Capture the cell that displays the provided text and extract its [X, Y] central coordinate. 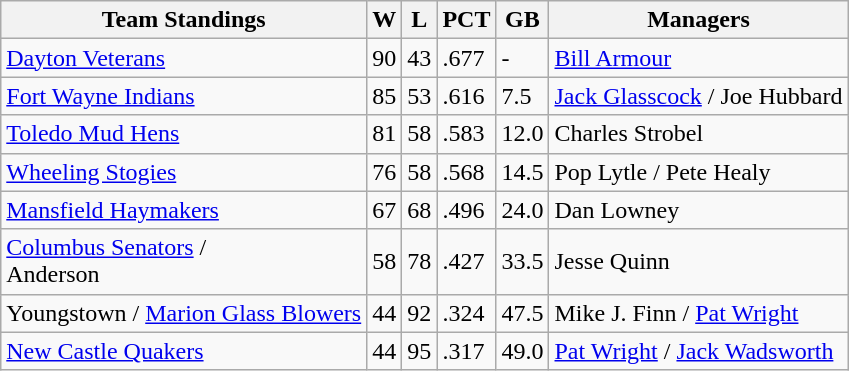
Jack Glasscock / Joe Hubbard [698, 96]
Mansfield Haymakers [184, 210]
Fort Wayne Indians [184, 96]
49.0 [522, 351]
Jesse Quinn [698, 262]
.427 [466, 262]
New Castle Quakers [184, 351]
43 [420, 58]
.616 [466, 96]
Youngstown / Marion Glass Blowers [184, 313]
95 [420, 351]
Team Standings [184, 20]
12.0 [522, 134]
92 [420, 313]
PCT [466, 20]
85 [384, 96]
Mike J. Finn / Pat Wright [698, 313]
.583 [466, 134]
Pat Wright / Jack Wadsworth [698, 351]
Dayton Veterans [184, 58]
Pop Lytle / Pete Healy [698, 172]
53 [420, 96]
14.5 [522, 172]
33.5 [522, 262]
7.5 [522, 96]
68 [420, 210]
Dan Lowney [698, 210]
.324 [466, 313]
67 [384, 210]
24.0 [522, 210]
Columbus Senators / Anderson [184, 262]
Toledo Mud Hens [184, 134]
GB [522, 20]
81 [384, 134]
.496 [466, 210]
- [522, 58]
W [384, 20]
Charles Strobel [698, 134]
Wheeling Stogies [184, 172]
Bill Armour [698, 58]
Managers [698, 20]
L [420, 20]
47.5 [522, 313]
76 [384, 172]
78 [420, 262]
.317 [466, 351]
.677 [466, 58]
.568 [466, 172]
90 [384, 58]
